Determine the (x, y) coordinate at the center of the cell enclosing the given text.  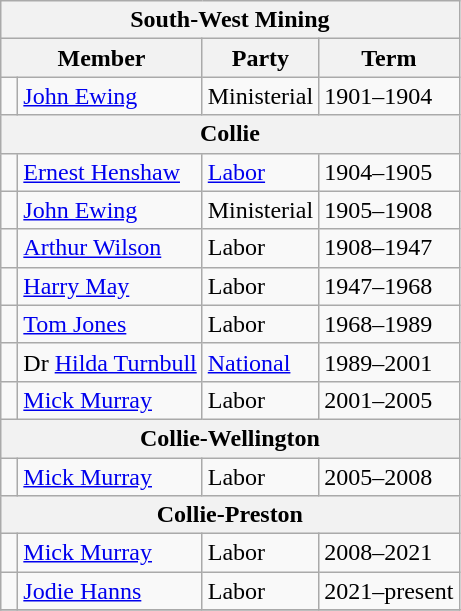
Tom Jones (110, 324)
Collie-Preston (230, 515)
1947–1968 (389, 286)
1905–1908 (389, 210)
2005–2008 (389, 477)
Harry May (110, 286)
2008–2021 (389, 553)
Party (260, 58)
National (260, 362)
Ernest Henshaw (110, 172)
1908–1947 (389, 248)
Collie-Wellington (230, 438)
Dr Hilda Turnbull (110, 362)
South-West Mining (230, 20)
1968–1989 (389, 324)
1901–1904 (389, 96)
2021–present (389, 591)
Arthur Wilson (110, 248)
Collie (230, 134)
Jodie Hanns (110, 591)
1989–2001 (389, 362)
2001–2005 (389, 400)
Member (102, 58)
Term (389, 58)
1904–1905 (389, 172)
